Pinpoint the cell where the given text exists, returning its (x, y) midpoint coordinate. 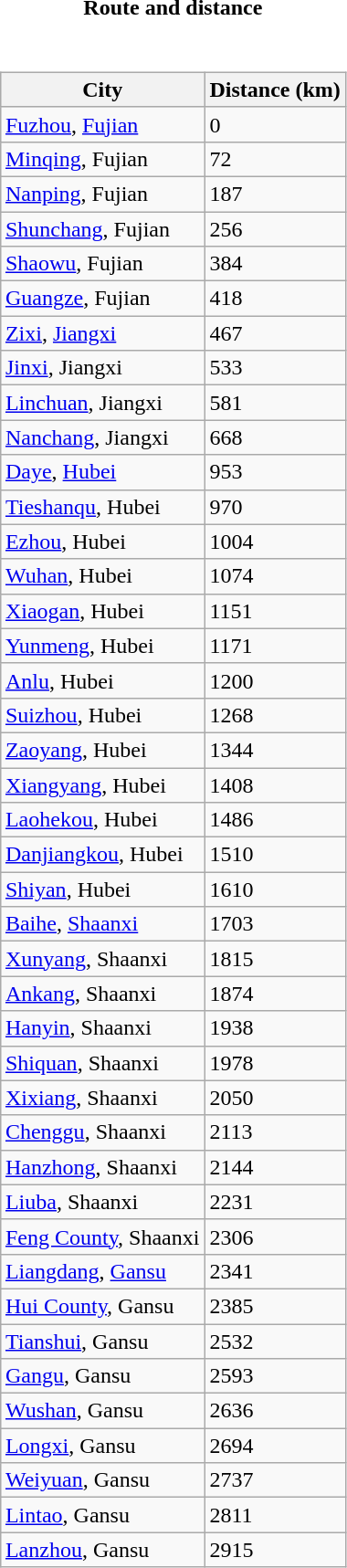
Nanping, Fujian (102, 194)
1171 (275, 646)
2737 (275, 1480)
1510 (275, 855)
384 (275, 264)
1151 (275, 611)
Fuzhou, Fujian (102, 124)
2915 (275, 1550)
2144 (275, 1167)
Weiyuan, Gansu (102, 1480)
2113 (275, 1132)
Anlu, Hubei (102, 680)
256 (275, 229)
2811 (275, 1515)
0 (275, 124)
Longxi, Gansu (102, 1446)
Xixiang, Shaanxi (102, 1098)
1074 (275, 576)
2636 (275, 1411)
953 (275, 472)
970 (275, 507)
1004 (275, 542)
467 (275, 333)
Tianshui, Gansu (102, 1342)
2385 (275, 1306)
Tieshanqu, Hubei (102, 507)
City (102, 89)
Nanchang, Jiangxi (102, 437)
Xiangyang, Hubei (102, 784)
2593 (275, 1376)
Shiyan, Hubei (102, 889)
1703 (275, 924)
2694 (275, 1446)
1408 (275, 784)
Suizhou, Hubei (102, 715)
Linchuan, Jiangxi (102, 403)
581 (275, 403)
Chenggu, Shaanxi (102, 1132)
Wushan, Gansu (102, 1411)
2532 (275, 1342)
Liangdang, Gansu (102, 1271)
1938 (275, 1028)
1978 (275, 1063)
Shunchang, Fujian (102, 229)
1200 (275, 680)
533 (275, 368)
Gangu, Gansu (102, 1376)
Zixi, Jiangxi (102, 333)
Daye, Hubei (102, 472)
418 (275, 299)
2231 (275, 1202)
Liuba, Shaanxi (102, 1202)
Wuhan, Hubei (102, 576)
Hui County, Gansu (102, 1306)
Zaoyang, Hubei (102, 750)
1486 (275, 820)
Hanzhong, Shaanxi (102, 1167)
72 (275, 159)
Guangze, Fujian (102, 299)
Lintao, Gansu (102, 1515)
2050 (275, 1098)
668 (275, 437)
Ankang, Shaanxi (102, 994)
Minqing, Fujian (102, 159)
Feng County, Shaanxi (102, 1237)
Shaowu, Fujian (102, 264)
187 (275, 194)
1874 (275, 994)
Danjiangkou, Hubei (102, 855)
Distance (km) (275, 89)
Lanzhou, Gansu (102, 1550)
Laohekou, Hubei (102, 820)
1268 (275, 715)
Hanyin, Shaanxi (102, 1028)
Yunmeng, Hubei (102, 646)
Jinxi, Jiangxi (102, 368)
2341 (275, 1271)
Shiquan, Shaanxi (102, 1063)
2306 (275, 1237)
Xiaogan, Hubei (102, 611)
1610 (275, 889)
1344 (275, 750)
Baihe, Shaanxi (102, 924)
Xunyang, Shaanxi (102, 959)
1815 (275, 959)
Ezhou, Hubei (102, 542)
